Return (X, Y) of the center of cell containing provided text 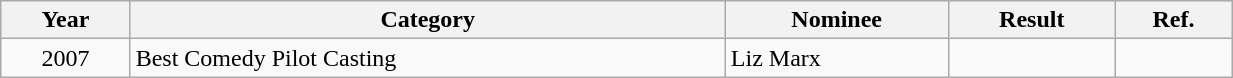
2007 (66, 58)
Result (1032, 20)
Liz Marx (836, 58)
Best Comedy Pilot Casting (428, 58)
Ref. (1173, 20)
Year (66, 20)
Category (428, 20)
Nominee (836, 20)
